Search for the cell housing the specified text and yield its (x, y) center coordinate. 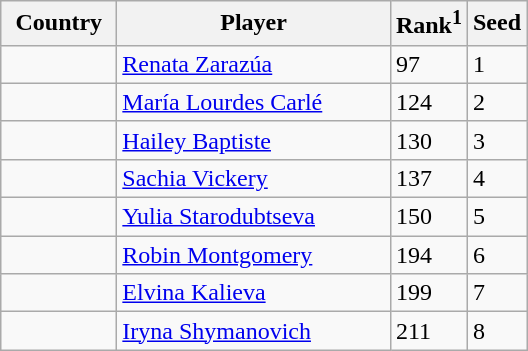
Elvina Kalieva (254, 293)
Iryna Shymanovich (254, 331)
2 (496, 102)
199 (428, 293)
194 (428, 255)
6 (496, 255)
1 (496, 64)
130 (428, 140)
124 (428, 102)
Rank1 (428, 24)
3 (496, 140)
8 (496, 331)
Hailey Baptiste (254, 140)
Sachia Vickery (254, 178)
7 (496, 293)
5 (496, 217)
Country (59, 24)
Robin Montgomery (254, 255)
Yulia Starodubtseva (254, 217)
Player (254, 24)
Seed (496, 24)
4 (496, 178)
150 (428, 217)
97 (428, 64)
211 (428, 331)
María Lourdes Carlé (254, 102)
Renata Zarazúa (254, 64)
137 (428, 178)
